Output the (x, y) coordinate of the center of the cell containing the given text.  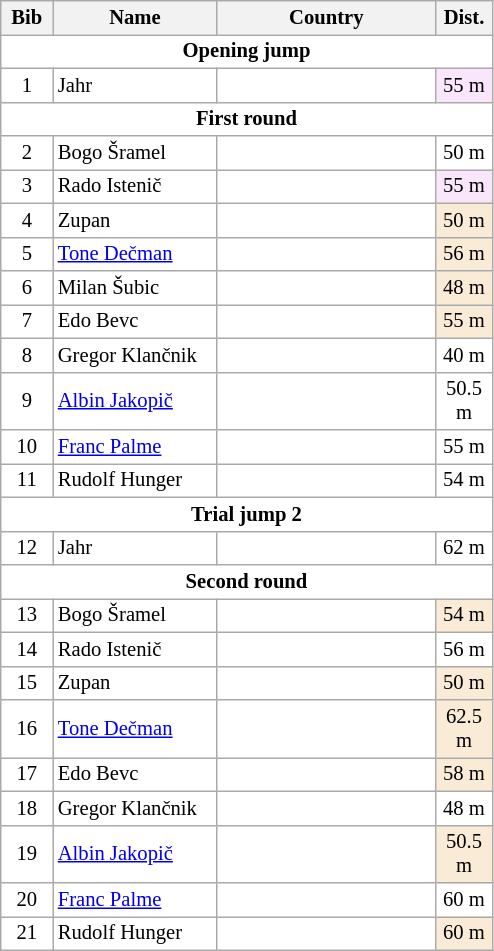
Second round (246, 581)
19 (27, 854)
11 (27, 480)
Opening jump (246, 51)
7 (27, 321)
20 (27, 899)
Country (326, 17)
2 (27, 153)
13 (27, 615)
62.5 m (464, 729)
62 m (464, 548)
4 (27, 220)
5 (27, 254)
16 (27, 729)
Dist. (464, 17)
58 m (464, 774)
Milan Šubic (135, 287)
8 (27, 355)
12 (27, 548)
Bib (27, 17)
1 (27, 85)
6 (27, 287)
Name (135, 17)
14 (27, 649)
17 (27, 774)
18 (27, 808)
15 (27, 683)
3 (27, 186)
10 (27, 447)
40 m (464, 355)
9 (27, 401)
21 (27, 933)
First round (246, 119)
Trial jump 2 (246, 514)
